Search for the cell housing the specified text and yield its (x, y) center coordinate. 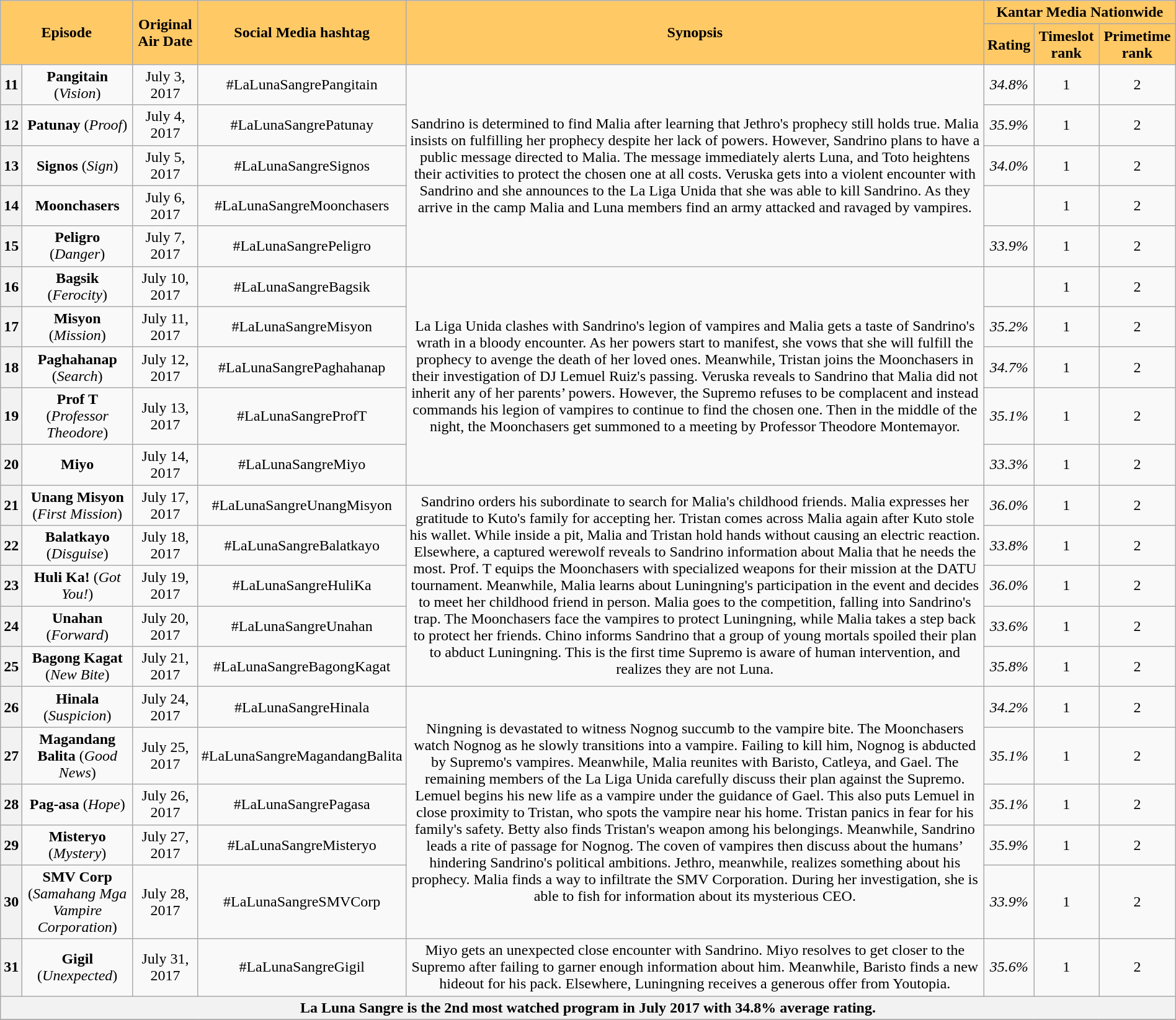
#LaLunaSangrePaghahanap (301, 367)
17 (11, 326)
35.8% (1009, 666)
Miyo (78, 464)
Misyon (Mission) (78, 326)
#LaLunaSangreSignos (301, 165)
July 6, 2017 (166, 206)
#LaLunaSangreBalatkayo (301, 546)
25 (11, 666)
July 19, 2017 (166, 586)
#LaLunaSangreUnahan (301, 627)
#LaLunaSangreMiyo (301, 464)
15 (11, 246)
Magandang Balita (Good News) (78, 756)
20 (11, 464)
Original Air Date (166, 32)
Patunay (Proof) (78, 125)
Timeslot rank (1067, 45)
#LaLunaSangreHinala (301, 707)
#LaLunaSangrePagasa (301, 804)
July 24, 2017 (166, 707)
18 (11, 367)
19 (11, 416)
23 (11, 586)
30 (11, 902)
Signos (Sign) (78, 165)
#LaLunaSangreGigil (301, 967)
34.2% (1009, 707)
Primetime rank (1138, 45)
11 (11, 84)
Episode (67, 32)
34.0% (1009, 165)
July 26, 2017 (166, 804)
July 18, 2017 (166, 546)
Moonchasers (78, 206)
Rating (1009, 45)
Unang Misyon (First Mission) (78, 505)
July 12, 2017 (166, 367)
Balatkayo (Disguise) (78, 546)
24 (11, 627)
26 (11, 707)
July 4, 2017 (166, 125)
July 5, 2017 (166, 165)
21 (11, 505)
#LaLunaSangreMisteryo (301, 845)
35.6% (1009, 967)
July 25, 2017 (166, 756)
34.7% (1009, 367)
Pangitain (Vision) (78, 84)
#LaLunaSangrePeligro (301, 246)
35.2% (1009, 326)
#LaLunaSangreMagandangBalita (301, 756)
#LaLunaSangrePatunay (301, 125)
July 31, 2017 (166, 967)
#LaLunaSangreUnangMisyon (301, 505)
July 20, 2017 (166, 627)
Misteryo (Mystery) (78, 845)
July 3, 2017 (166, 84)
July 10, 2017 (166, 287)
Paghahanap (Search) (78, 367)
Prof T (Professor Theodore) (78, 416)
28 (11, 804)
33.6% (1009, 627)
SMV Corp (Samahang Mga Vampire Corporation) (78, 902)
#LaLunaSangreHuliKa (301, 586)
Synopsis (695, 32)
34.8% (1009, 84)
14 (11, 206)
#LaLunaSangreMisyon (301, 326)
33.3% (1009, 464)
29 (11, 845)
La Luna Sangre is the 2nd most watched program in July 2017 with 34.8% average rating. (588, 1008)
July 13, 2017 (166, 416)
July 11, 2017 (166, 326)
Pag-asa (Hope) (78, 804)
12 (11, 125)
July 27, 2017 (166, 845)
22 (11, 546)
#LaLunaSangreBagongKagat (301, 666)
July 14, 2017 (166, 464)
Huli Ka! (Got You!) (78, 586)
July 17, 2017 (166, 505)
#LaLunaSangreSMVCorp (301, 902)
#LaLunaSangreMoonchasers (301, 206)
27 (11, 756)
31 (11, 967)
Bagsik (Ferocity) (78, 287)
16 (11, 287)
Peligro (Danger) (78, 246)
#LaLunaSangreBagsik (301, 287)
Hinala (Suspicion) (78, 707)
Social Media hashtag (301, 32)
33.8% (1009, 546)
July 21, 2017 (166, 666)
Kantar Media Nationwide (1079, 12)
13 (11, 165)
July 7, 2017 (166, 246)
July 28, 2017 (166, 902)
Unahan (Forward) (78, 627)
Bagong Kagat (New Bite) (78, 666)
Gigil (Unexpected) (78, 967)
#LaLunaSangreProfT (301, 416)
#LaLunaSangrePangitain (301, 84)
